For the text-containing cell, return its midpoint in [X, Y] coordinate format. 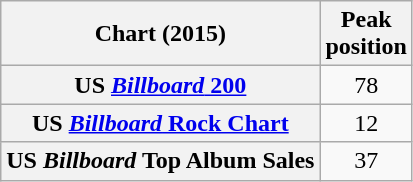
78 [366, 85]
US Billboard 200 [160, 85]
US Billboard Rock Chart [160, 123]
37 [366, 161]
US Billboard Top Album Sales [160, 161]
Chart (2015) [160, 34]
Peakposition [366, 34]
12 [366, 123]
